Pinpoint the cell where the given text exists, returning its (X, Y) midpoint coordinate. 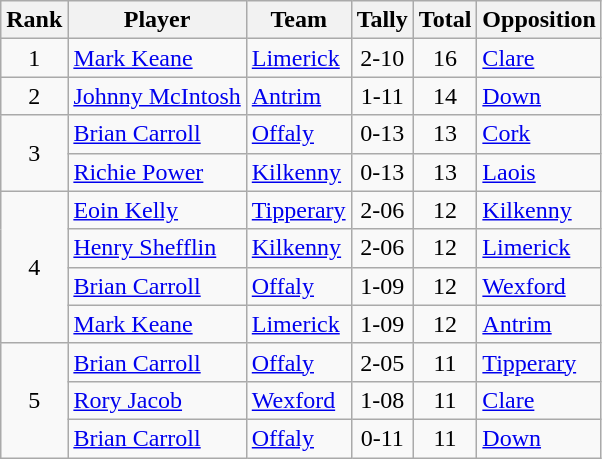
Opposition (539, 20)
2-05 (382, 362)
Cork (539, 134)
1-11 (382, 96)
1-08 (382, 400)
4 (34, 267)
5 (34, 400)
Rory Jacob (157, 400)
Johnny McIntosh (157, 96)
2 (34, 96)
14 (445, 96)
Team (298, 20)
Player (157, 20)
Eoin Kelly (157, 210)
16 (445, 58)
1 (34, 58)
Total (445, 20)
Richie Power (157, 172)
Henry Shefflin (157, 248)
Laois (539, 172)
3 (34, 153)
Tally (382, 20)
2-10 (382, 58)
0-11 (382, 438)
Rank (34, 20)
